Capture the cell that displays the provided text and extract its (x, y) central coordinate. 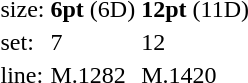
7 (93, 42)
